Provide the (x, y) coordinate of the cell's center where the given text is located.  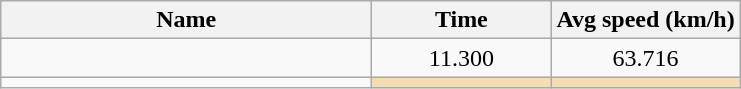
Avg speed (km/h) (646, 20)
Time (462, 20)
11.300 (462, 58)
63.716 (646, 58)
Name (186, 20)
